Return (x, y) of the center of cell containing provided text 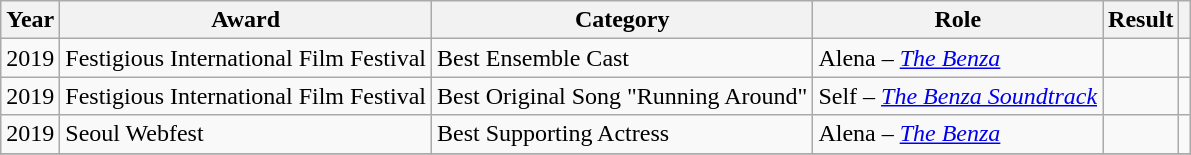
Role (958, 20)
Best Ensemble Cast (622, 58)
Award (246, 20)
Category (622, 20)
Best Original Song "Running Around" (622, 96)
Result (1141, 20)
Seoul Webfest (246, 134)
Best Supporting Actress (622, 134)
Year (30, 20)
Self – The Benza Soundtrack (958, 96)
